Determine the (X, Y) coordinate at the center of the cell enclosing the given text.  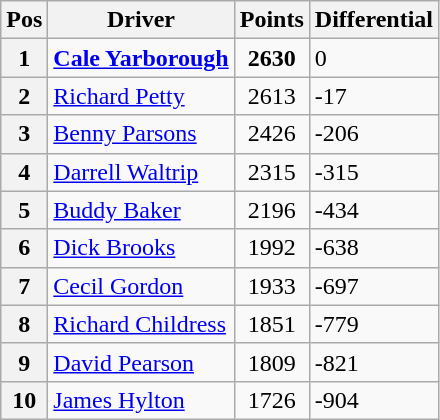
Pos (24, 20)
1726 (272, 400)
0 (374, 58)
Buddy Baker (141, 210)
2315 (272, 172)
-638 (374, 248)
Darrell Waltrip (141, 172)
2613 (272, 96)
-434 (374, 210)
Benny Parsons (141, 134)
Richard Petty (141, 96)
Driver (141, 20)
10 (24, 400)
Points (272, 20)
-904 (374, 400)
-821 (374, 362)
8 (24, 324)
Cale Yarborough (141, 58)
1851 (272, 324)
Differential (374, 20)
-779 (374, 324)
9 (24, 362)
1809 (272, 362)
1 (24, 58)
-697 (374, 286)
5 (24, 210)
6 (24, 248)
1933 (272, 286)
7 (24, 286)
2196 (272, 210)
-206 (374, 134)
2426 (272, 134)
2630 (272, 58)
-17 (374, 96)
2 (24, 96)
David Pearson (141, 362)
3 (24, 134)
Richard Childress (141, 324)
-315 (374, 172)
James Hylton (141, 400)
1992 (272, 248)
Dick Brooks (141, 248)
4 (24, 172)
Cecil Gordon (141, 286)
